Extract the (x, y) coordinate from the center of the cell holding the provided text.  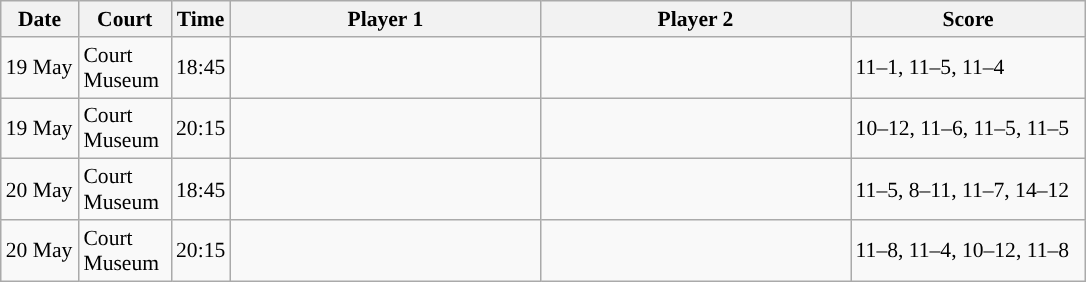
11–8, 11–4, 10–12, 11–8 (968, 250)
10–12, 11–6, 11–5, 11–5 (968, 128)
11–5, 8–11, 11–7, 14–12 (968, 190)
Player 2 (695, 19)
Date (40, 19)
11–1, 11–5, 11–4 (968, 68)
Player 1 (385, 19)
Court (124, 19)
Time (200, 19)
Score (968, 19)
